Provide the [X, Y] coordinate of the cell's center where the given text is located.  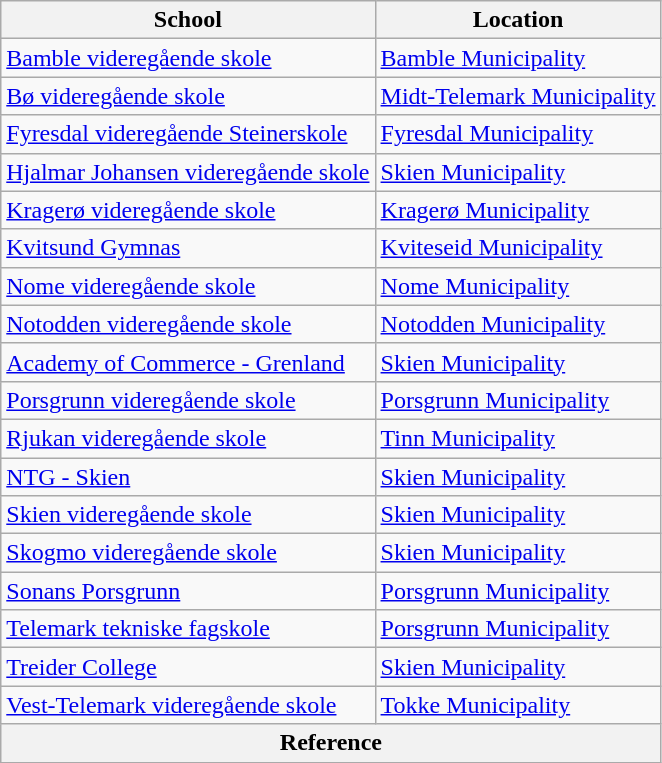
Reference [331, 743]
Fyresdal videregående Steinerskole [188, 134]
Bamble videregående skole [188, 58]
Fyresdal Municipality [518, 134]
Kragerø Municipality [518, 210]
School [188, 20]
Skien videregående skole [188, 515]
Rjukan videregående skole [188, 438]
Skogmo videregående skole [188, 553]
Kragerø videregående skole [188, 210]
Porsgrunn videregående skole [188, 400]
Hjalmar Johansen videregående skole [188, 172]
Nome videregående skole [188, 286]
Bamble Municipality [518, 58]
Kvitsund Gymnas [188, 248]
Notodden videregående skole [188, 324]
Sonans Porsgrunn [188, 591]
Location [518, 20]
Tinn Municipality [518, 438]
Kviteseid Municipality [518, 248]
Notodden Municipality [518, 324]
NTG - Skien [188, 477]
Academy of Commerce - Grenland [188, 362]
Bø videregående skole [188, 96]
Nome Municipality [518, 286]
Tokke Municipality [518, 705]
Vest-Telemark videregående skole [188, 705]
Treider College [188, 667]
Midt-Telemark Municipality [518, 96]
Telemark tekniske fagskole [188, 629]
